Provide the (X, Y) coordinate of the cell's center where the given text is located.  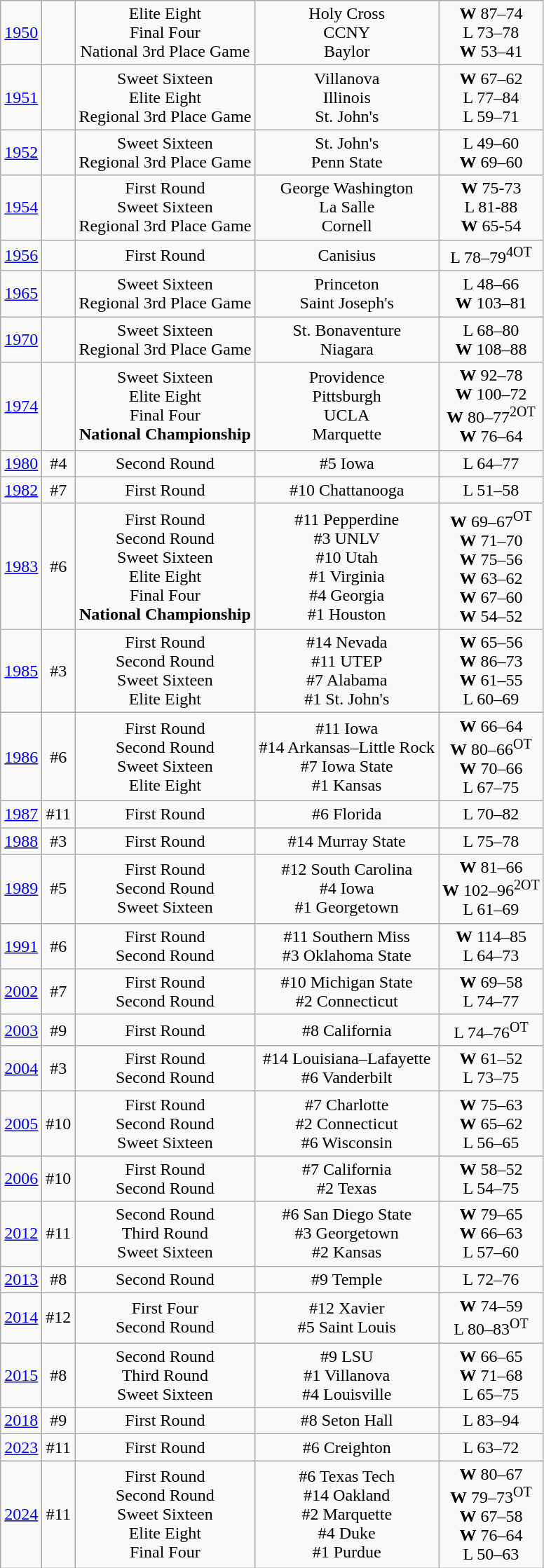
L 48–66W 103–81 (491, 294)
#5 (59, 889)
W 75-73L 81-88W 65-54 (491, 207)
L 64–77 (491, 463)
1952 (21, 153)
VillanovaIllinoisSt. John's (347, 97)
1980 (21, 463)
First RoundSweet SixteenRegional 3rd Place Game (165, 207)
W 92–78W 100–72W 80–772OTW 76–64 (491, 407)
Sweet SixteenElite EightFinal FourNational Championship (165, 407)
L 49–60W 69–60 (491, 153)
#11 Iowa#14 Arkansas–Little Rock#7 Iowa State#1 Kansas (347, 757)
#12 Xavier#5 Saint Louis (347, 1318)
1982 (21, 490)
L 78–794OT (491, 255)
1965 (21, 294)
St. BonaventureNiagara (347, 339)
W 75–63W 65–62L 56–65 (491, 1124)
L 83–94 (491, 1421)
2006 (21, 1179)
W 114–85L 64–73 (491, 946)
W 66–65W 71–68L 65–75 (491, 1375)
2024 (21, 1514)
Sweet SixteenElite EightRegional 3rd Place Game (165, 97)
First RoundSecond RoundSweet SixteenElite EightFinal Four (165, 1514)
W 87–74L 73–78W 53–41 (491, 33)
Canisius (347, 255)
#4 (59, 463)
W 74–59L 80–83OT (491, 1318)
2003 (21, 1030)
2018 (21, 1421)
2012 (21, 1234)
#14 Nevada#11 UTEP#7 Alabama#1 St. John's (347, 671)
1954 (21, 207)
W 81–66W 102–962OTL 61–69 (491, 889)
1989 (21, 889)
#8 Seton Hall (347, 1421)
1985 (21, 671)
1974 (21, 407)
1987 (21, 814)
2015 (21, 1375)
2023 (21, 1447)
W 58–52L 54–75 (491, 1179)
#11 Southern Miss#3 Oklahoma State (347, 946)
1983 (21, 566)
#12 South Carolina#4 Iowa#1 Georgetown (347, 889)
W 61–52L 73–75 (491, 1068)
#11 Pepperdine#3 UNLV#10 Utah#1 Virginia#4 Georgia#1 Houston (347, 566)
#5 Iowa (347, 463)
L 63–72 (491, 1447)
ProvidencePittsburghUCLAMarquette (347, 407)
L 68–80W 108–88 (491, 339)
#14 Murray State (347, 841)
Elite EightFinal FourNational 3rd Place Game (165, 33)
L 75–78 (491, 841)
#6 Texas Tech#14 Oakland#2 Marquette#4 Duke#1 Purdue (347, 1514)
#9 Temple (347, 1279)
2013 (21, 1279)
#8 California (347, 1030)
L 72–76 (491, 1279)
#9 LSU#1 Villanova#4 Louisville (347, 1375)
1956 (21, 255)
L 74–76OT (491, 1030)
#10 Michigan State#2 Connecticut (347, 991)
1986 (21, 757)
2014 (21, 1318)
1970 (21, 339)
First FourSecond Round (165, 1318)
George WashingtonLa SalleCornell (347, 207)
#6 Creighton (347, 1447)
W 66–64W 80–66OTW 70–66L 67–75 (491, 757)
1991 (21, 946)
W 69–67OTW 71–70W 75–56W 63–62W 67–60W 54–52 (491, 566)
1950 (21, 33)
1951 (21, 97)
#7 California#2 Texas (347, 1179)
2002 (21, 991)
Holy CrossCCNYBaylor (347, 33)
1988 (21, 841)
#10 Chattanooga (347, 490)
L 51–58 (491, 490)
L 70–82 (491, 814)
W 79–65W 66–63L 57–60 (491, 1234)
W 67–62L 77–84L 59–71 (491, 97)
#14 Louisiana–Lafayette#6 Vanderbilt (347, 1068)
First RoundSecond RoundSweet SixteenElite EightFinal FourNational Championship (165, 566)
#7 Charlotte#2 Connecticut#6 Wisconsin (347, 1124)
2005 (21, 1124)
W 65–56W 86–73W 61–55L 60–69 (491, 671)
St. John'sPenn State (347, 153)
#6 San Diego State#3 Georgetown#2 Kansas (347, 1234)
W 80–67W 79–73OT W 67–58W 76–64L 50–63 (491, 1514)
2004 (21, 1068)
W 69–58L 74–77 (491, 991)
PrincetonSaint Joseph's (347, 294)
#6 Florida (347, 814)
#12 (59, 1318)
